From the cell containing the given text, extract its center point as [X, Y] coordinate. 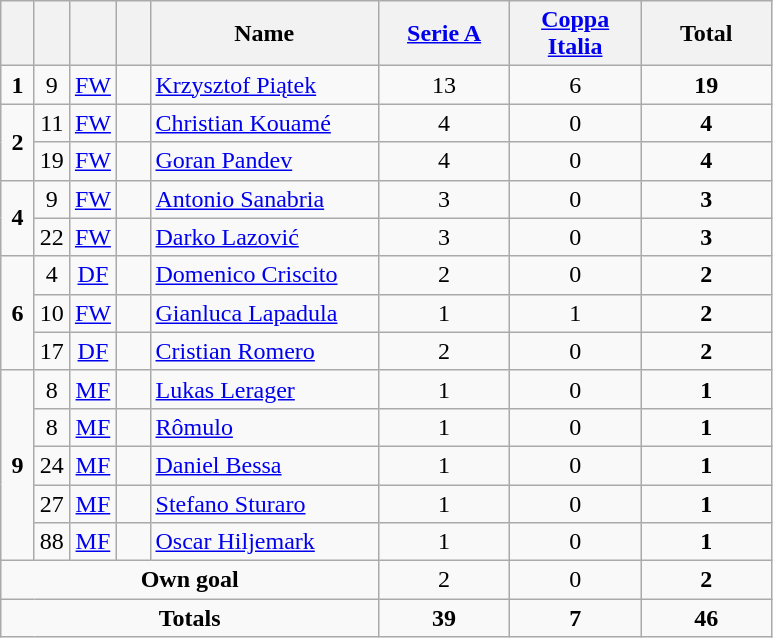
22 [52, 237]
Stefano Sturaro [264, 503]
Name [264, 34]
Darko Lazović [264, 237]
11 [52, 123]
Total [706, 34]
Antonio Sanabria [264, 199]
Krzysztof Piątek [264, 85]
7 [576, 618]
Lukas Lerager [264, 389]
13 [444, 85]
Rômulo [264, 427]
24 [52, 465]
Own goal [190, 580]
Coppa Italia [576, 34]
Gianluca Lapadula [264, 313]
Serie A [444, 34]
Domenico Criscito [264, 275]
Goran Pandev [264, 161]
Totals [190, 618]
27 [52, 503]
Christian Kouamé [264, 123]
Daniel Bessa [264, 465]
39 [444, 618]
88 [52, 542]
Cristian Romero [264, 351]
17 [52, 351]
10 [52, 313]
Oscar Hiljemark [264, 542]
46 [706, 618]
